Return the [X, Y] coordinate for the center point of the cell that contains the specified text.  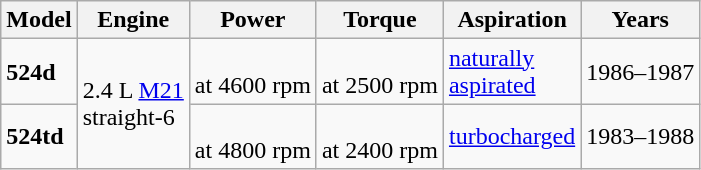
Engine [133, 20]
naturally aspirated [512, 72]
Torque [380, 20]
at 2400 rpm [380, 136]
at 4800 rpm [252, 136]
1983–1988 [640, 136]
Model [39, 20]
turbocharged [512, 136]
at 2500 rpm [380, 72]
Aspiration [512, 20]
1986–1987 [640, 72]
at 4600 rpm [252, 72]
524d [39, 72]
Power [252, 20]
524td [39, 136]
2.4 L M21 straight-6 [133, 104]
Years [640, 20]
